Capture the cell that displays the provided text and extract its (X, Y) central coordinate. 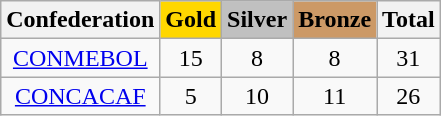
CONMEBOL (80, 58)
26 (409, 96)
Confederation (80, 20)
10 (258, 96)
Total (409, 20)
5 (191, 96)
11 (335, 96)
Silver (258, 20)
CONCACAF (80, 96)
15 (191, 58)
Bronze (335, 20)
31 (409, 58)
Gold (191, 20)
